Extract the (x, y) coordinate from the center of the cell holding the provided text.  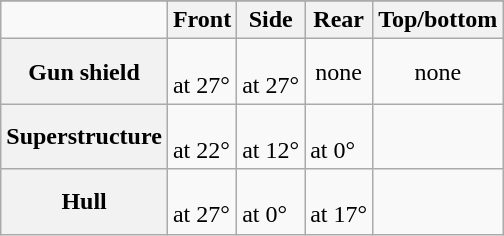
Rear (339, 20)
Hull (84, 202)
at 12° (271, 136)
Side (271, 20)
Superstructure (84, 136)
Top/bottom (438, 20)
Front (202, 20)
at 22° (202, 136)
at 17° (339, 202)
Gun shield (84, 72)
